Search for the cell housing the specified text and yield its [X, Y] center coordinate. 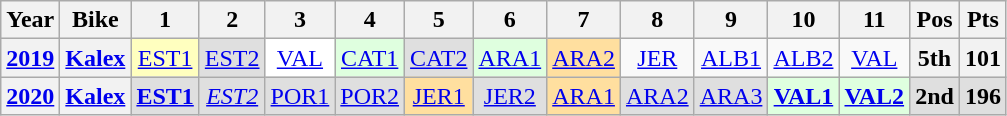
Pos [935, 20]
2nd [935, 96]
VAL1 [804, 96]
CAT2 [439, 58]
VAL2 [874, 96]
Year [30, 20]
2019 [30, 58]
Bike [96, 20]
196 [982, 96]
POR2 [370, 96]
9 [731, 20]
JER [657, 58]
2020 [30, 96]
7 [584, 20]
POR1 [300, 96]
ARA3 [731, 96]
5 [439, 20]
101 [982, 58]
4 [370, 20]
JER1 [439, 96]
ALB2 [804, 58]
11 [874, 20]
8 [657, 20]
1 [165, 20]
10 [804, 20]
JER2 [510, 96]
2 [232, 20]
Pts [982, 20]
CAT1 [370, 58]
6 [510, 20]
5th [935, 58]
ALB1 [731, 58]
3 [300, 20]
